Pinpoint the cell where the given text exists, returning its (x, y) midpoint coordinate. 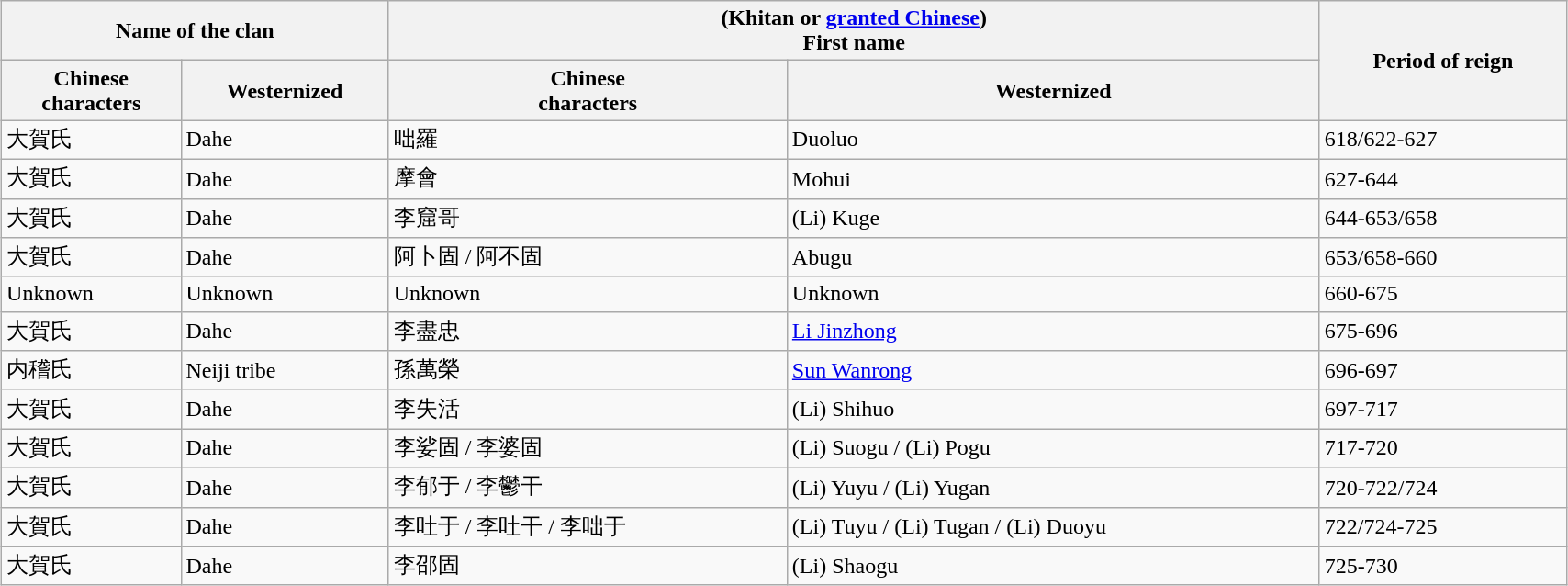
(Li) Suogu / (Li) Pogu (1053, 448)
(Li) Kuge (1053, 219)
内稽氏 (92, 371)
李邵固 (588, 566)
644-653/658 (1443, 219)
Name of the clan (196, 31)
Period of reign (1443, 61)
摩會 (588, 178)
Duoluo (1053, 140)
孫萬榮 (588, 371)
660-675 (1443, 294)
阿卜固 / 阿不固 (588, 257)
李盡忠 (588, 331)
653/658-660 (1443, 257)
李娑固 / 李婆固 (588, 448)
722/724-725 (1443, 527)
李失活 (588, 410)
720-722/724 (1443, 487)
627-644 (1443, 178)
(Li) Shihuo (1053, 410)
717-720 (1443, 448)
Sun Wanrong (1053, 371)
Neiji tribe (285, 371)
618/622-627 (1443, 140)
697-717 (1443, 410)
(Li) Yuyu / (Li) Yugan (1053, 487)
696-697 (1443, 371)
(Khitan or granted Chinese) First name (854, 31)
(Li) Shaogu (1053, 566)
Li Jinzhong (1053, 331)
李郁于 / 李鬱干 (588, 487)
Mohui (1053, 178)
李窟哥 (588, 219)
725-730 (1443, 566)
(Li) Tuyu / (Li) Tugan / (Li) Duoyu (1053, 527)
Abugu (1053, 257)
675-696 (1443, 331)
李吐于 / 李吐干 / 李咄于 (588, 527)
咄羅 (588, 140)
